For the text-containing cell, return its midpoint in [X, Y] coordinate format. 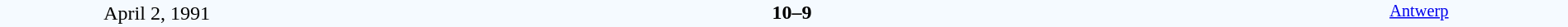
10–9 [791, 12]
Antwerp [1419, 13]
April 2, 1991 [157, 13]
